Determine the [x, y] coordinate at the center of the cell enclosing the given text.  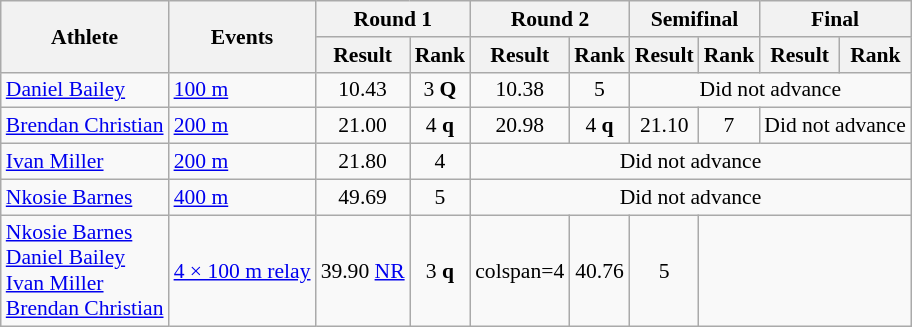
Ivan Miller [85, 162]
39.90 NR [363, 271]
Events [242, 36]
3 q [440, 271]
49.69 [363, 197]
Nkosie BarnesDaniel BaileyIvan MillerBrendan Christian [85, 271]
7 [730, 126]
400 m [242, 197]
3 Q [440, 90]
21.00 [363, 126]
Brendan Christian [85, 126]
21.80 [363, 162]
Round 2 [550, 19]
Nkosie Barnes [85, 197]
Final [835, 19]
100 m [242, 90]
21.10 [664, 126]
Round 1 [394, 19]
10.38 [520, 90]
Daniel Bailey [85, 90]
40.76 [600, 271]
4 × 100 m relay [242, 271]
4 [440, 162]
20.98 [520, 126]
colspan=4 [520, 271]
Semifinal [694, 19]
10.43 [363, 90]
Athlete [85, 36]
